Scan for the cell matching the given text and deliver its (x, y) coordinate at center. 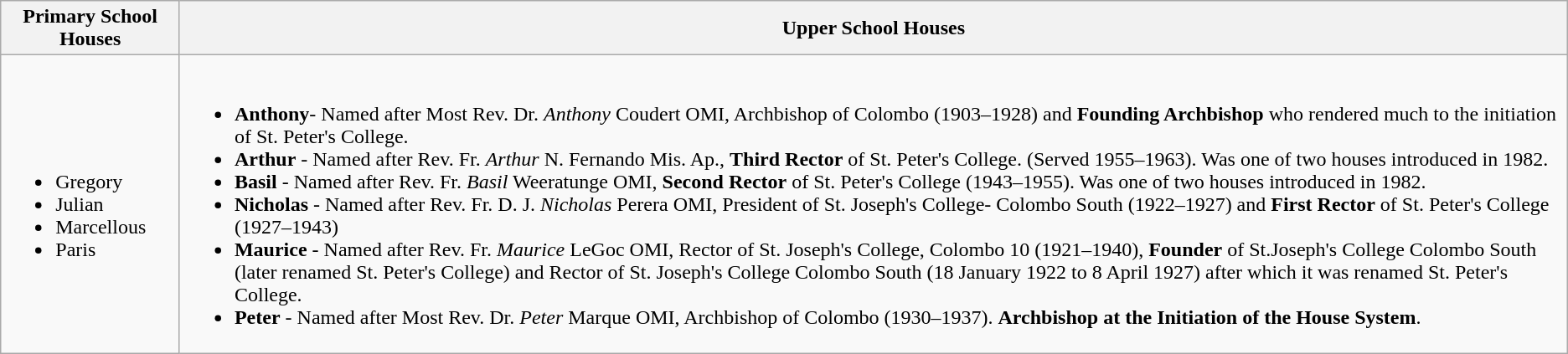
Upper School Houses (873, 28)
GregoryJulianMarcellousParis (90, 204)
Primary School Houses (90, 28)
